Scan for the cell matching the given text and deliver its (x, y) coordinate at center. 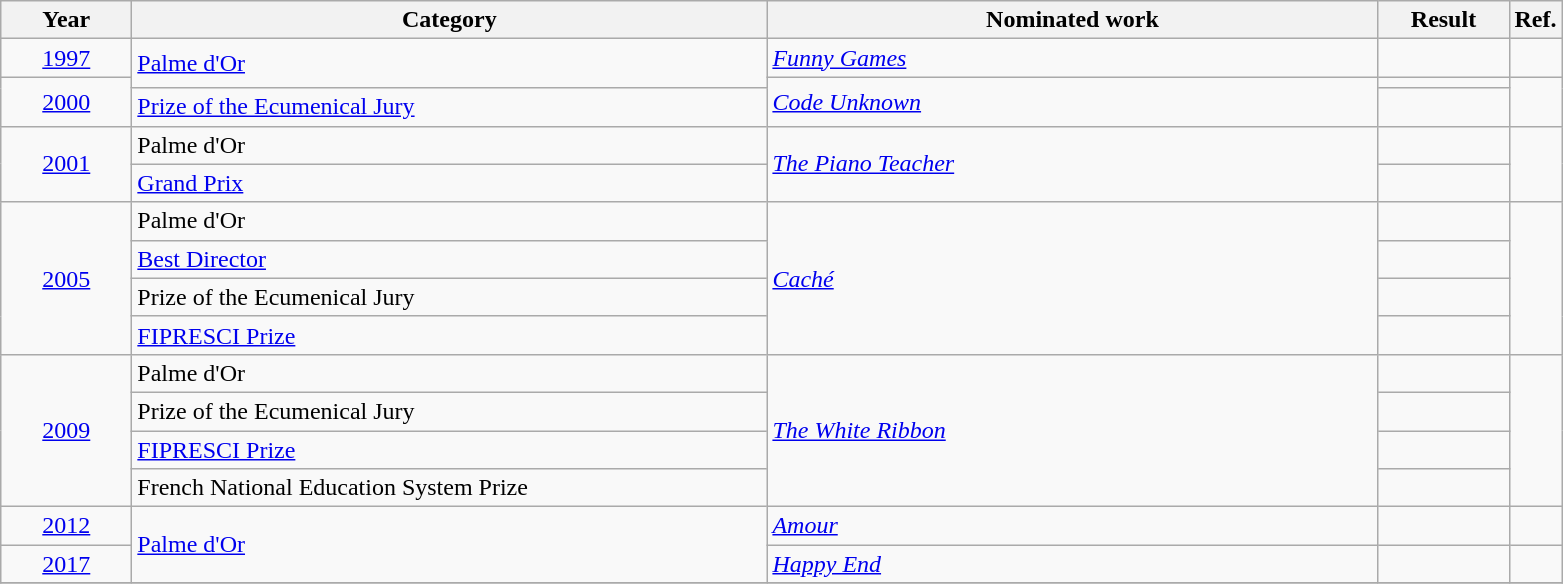
Code Unknown (1072, 102)
Ref. (1536, 20)
Happy End (1072, 564)
French National Education System Prize (450, 488)
Result (1444, 20)
1997 (66, 58)
Amour (1072, 526)
2001 (66, 164)
Caché (1072, 278)
Year (66, 20)
The White Ribbon (1072, 430)
2000 (66, 102)
The Piano Teacher (1072, 164)
Grand Prix (450, 183)
2009 (66, 430)
Category (450, 20)
Best Director (450, 259)
2005 (66, 278)
2012 (66, 526)
Funny Games (1072, 58)
2017 (66, 564)
Nominated work (1072, 20)
